Return (X, Y) of the center of cell containing provided text 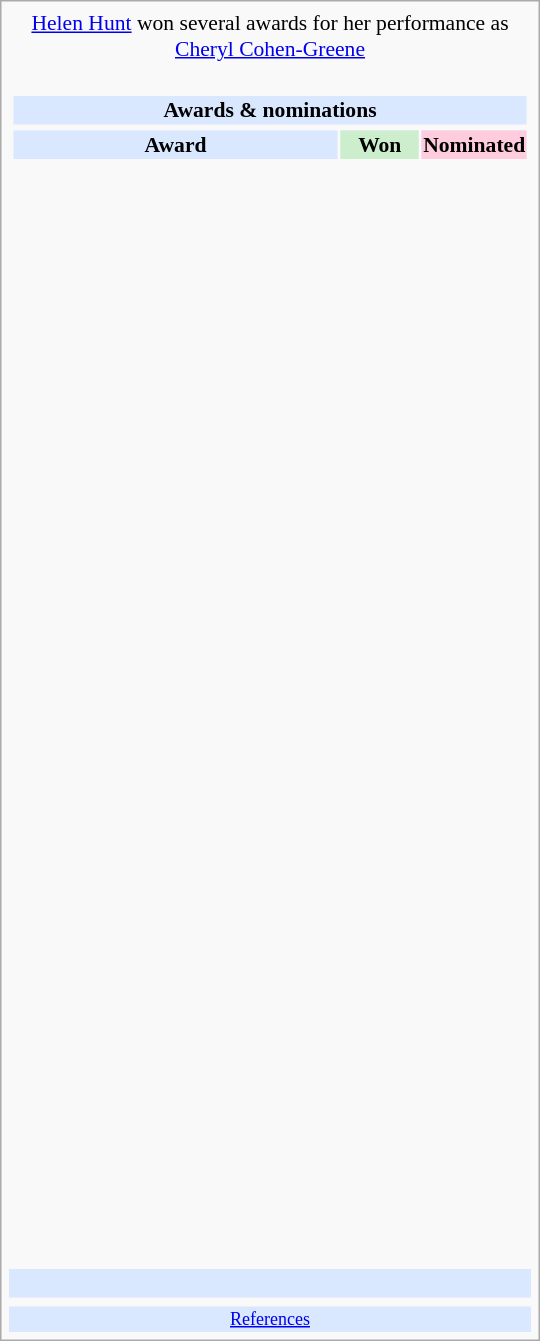
Nominated (474, 144)
Awards & nominations (270, 110)
References (270, 1319)
Awards & nominations Award Won Nominated (270, 666)
Award (175, 144)
Won (380, 144)
Helen Hunt won several awards for her performance as Cheryl Cohen-Greene (270, 36)
